Locate the cell with the specified text and output its [X, Y] center coordinate. 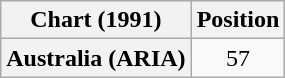
Chart (1991) [96, 20]
57 [238, 58]
Australia (ARIA) [96, 58]
Position [238, 20]
